Return [x, y] of the center of cell containing provided text 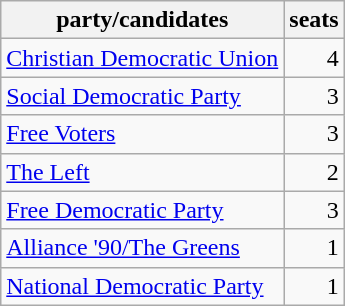
National Democratic Party [142, 286]
The Left [142, 172]
Free Voters [142, 134]
4 [314, 58]
party/candidates [142, 20]
Christian Democratic Union [142, 58]
Free Democratic Party [142, 210]
Social Democratic Party [142, 96]
2 [314, 172]
seats [314, 20]
Alliance '90/The Greens [142, 248]
